Locate the cell with the specified text and output its (x, y) center coordinate. 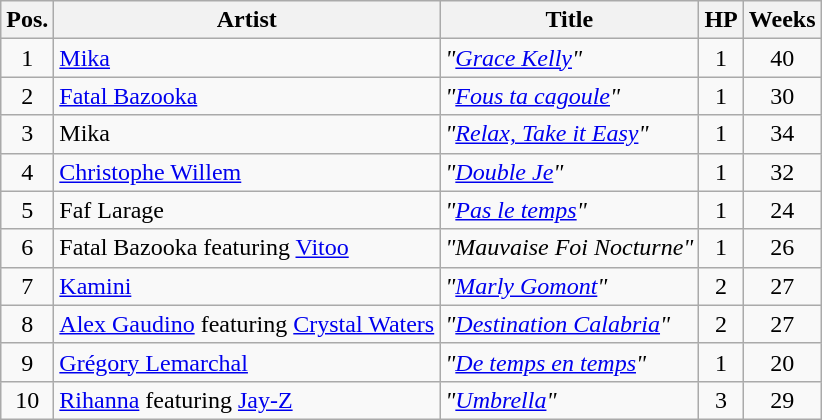
Title (570, 20)
8 (28, 324)
"Relax, Take it Easy" (570, 134)
"Marly Gomont" (570, 286)
9 (28, 362)
34 (782, 134)
"Grace Kelly" (570, 58)
26 (782, 248)
40 (782, 58)
Alex Gaudino featuring Crystal Waters (247, 324)
"Destination Calabria" (570, 324)
Fatal Bazooka (247, 96)
Faf Larage (247, 210)
5 (28, 210)
"Mauvaise Foi Nocturne" (570, 248)
Kamini (247, 286)
4 (28, 172)
6 (28, 248)
Pos. (28, 20)
32 (782, 172)
7 (28, 286)
Weeks (782, 20)
"Double Je" (570, 172)
20 (782, 362)
HP (721, 20)
"Pas le temps" (570, 210)
"Fous ta cagoule" (570, 96)
30 (782, 96)
"De temps en temps" (570, 362)
29 (782, 400)
Artist (247, 20)
Christophe Willem (247, 172)
24 (782, 210)
10 (28, 400)
Grégory Lemarchal (247, 362)
"Umbrella" (570, 400)
Fatal Bazooka featuring Vitoo (247, 248)
Rihanna featuring Jay-Z (247, 400)
